From the cell containing the given text, extract its center point as [X, Y] coordinate. 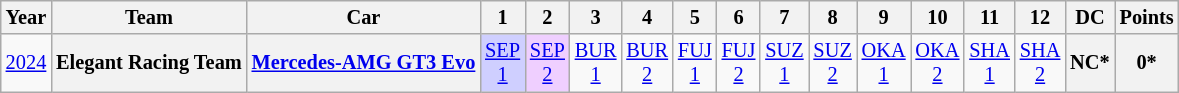
OKA2 [938, 63]
Points [1147, 17]
SEP1 [502, 63]
1 [502, 17]
SUZ1 [784, 63]
8 [832, 17]
12 [1040, 17]
10 [938, 17]
2 [548, 17]
BUR2 [647, 63]
SHA1 [989, 63]
Year [26, 17]
5 [695, 17]
SHA2 [1040, 63]
0* [1147, 63]
4 [647, 17]
Elegant Racing Team [148, 63]
NC* [1090, 63]
DC [1090, 17]
FUJ1 [695, 63]
Car [364, 17]
2024 [26, 63]
Team [148, 17]
3 [596, 17]
Mercedes-AMG GT3 Evo [364, 63]
6 [739, 17]
BUR1 [596, 63]
FUJ2 [739, 63]
7 [784, 17]
SEP2 [548, 63]
11 [989, 17]
9 [884, 17]
OKA1 [884, 63]
SUZ2 [832, 63]
